Identify which cell holds the provided text, then report its (x, y) central coordinate. 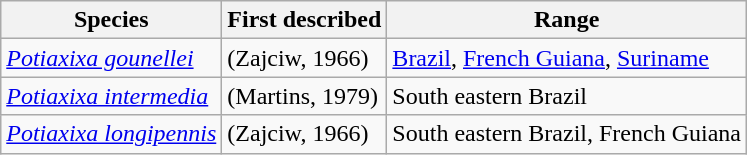
South eastern Brazil, French Guiana (567, 134)
Brazil, French Guiana, Suriname (567, 58)
Range (567, 20)
First described (304, 20)
Potiaxixa gounellei (112, 58)
Species (112, 20)
(Martins, 1979) (304, 96)
Potiaxixa longipennis (112, 134)
South eastern Brazil (567, 96)
Potiaxixa intermedia (112, 96)
